Determine the [X, Y] coordinate at the center of the cell enclosing the given text.  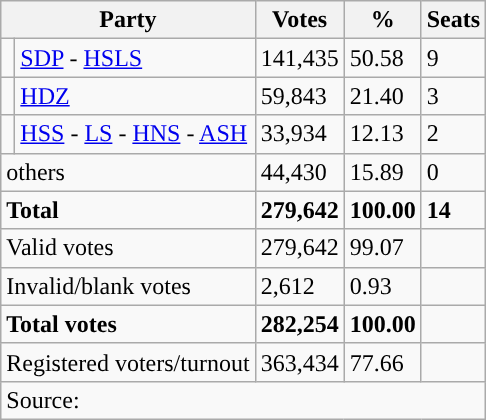
15.89 [382, 172]
Invalid/blank votes [128, 286]
Registered voters/turnout [128, 362]
59,843 [300, 96]
14 [453, 210]
9 [453, 58]
282,254 [300, 324]
363,434 [300, 362]
99.07 [382, 248]
77.66 [382, 362]
50.58 [382, 58]
21.40 [382, 96]
Total votes [128, 324]
33,934 [300, 134]
Total [128, 210]
141,435 [300, 58]
HDZ [135, 96]
% [382, 20]
Valid votes [128, 248]
Seats [453, 20]
Votes [300, 20]
Party [128, 20]
HSS - LS - HNS - ASH [135, 134]
Source: [244, 400]
0.93 [382, 286]
44,430 [300, 172]
others [128, 172]
2 [453, 134]
SDP - HSLS [135, 58]
0 [453, 172]
3 [453, 96]
12.13 [382, 134]
2,612 [300, 286]
